Output the [X, Y] coordinate of the center of the cell containing the given text.  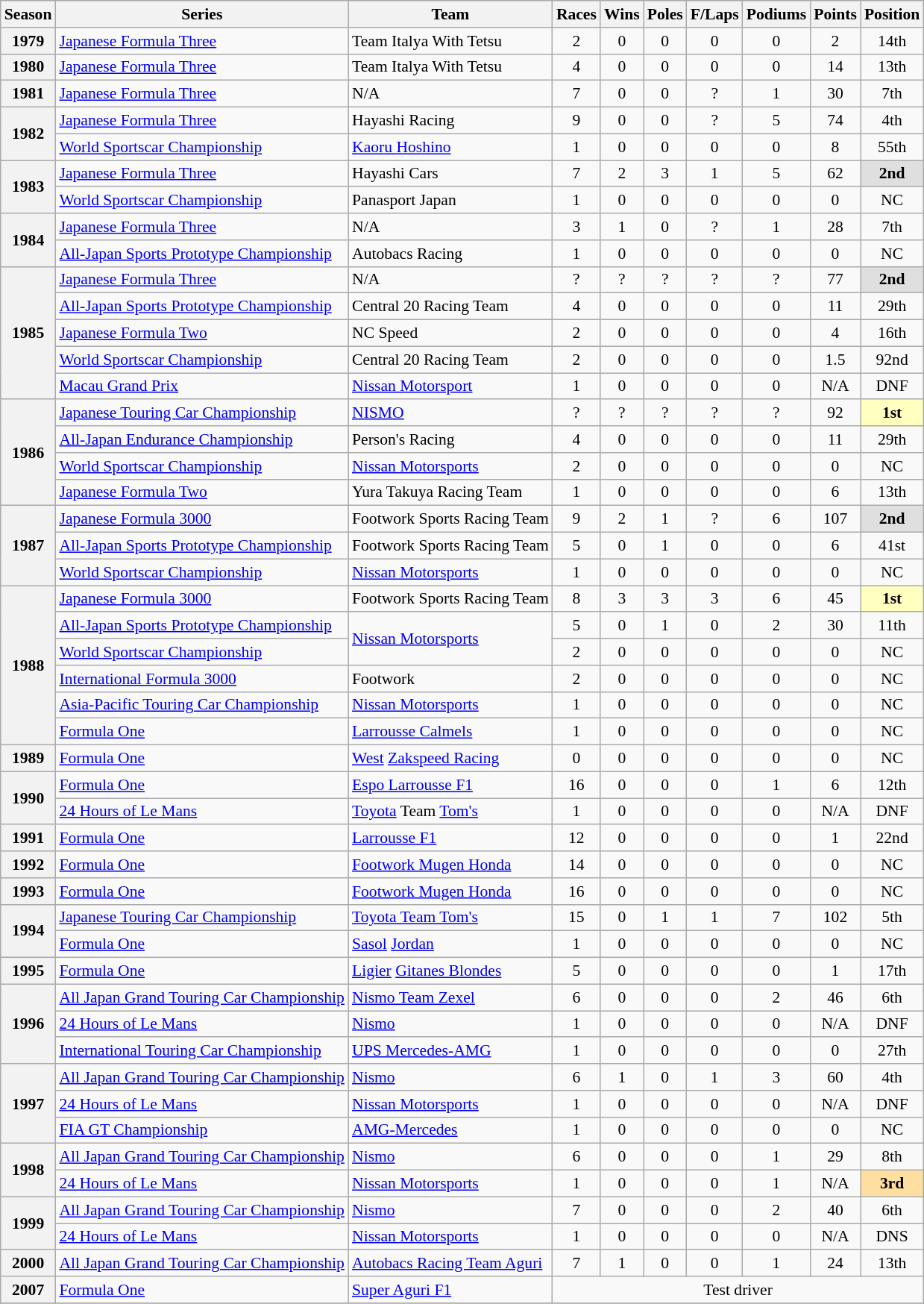
NC Speed [450, 333]
Super Aguri F1 [450, 1290]
International Touring Car Championship [201, 1051]
107 [835, 519]
International Formula 3000 [201, 679]
1980 [28, 67]
60 [835, 1077]
UPS Mercedes-AMG [450, 1051]
AMG-Mercedes [450, 1130]
Macau Grand Prix [201, 386]
92nd [892, 360]
Poles [665, 14]
29 [835, 1157]
West Zakspeed Racing [450, 759]
Wins [622, 14]
41st [892, 546]
92 [835, 413]
1986 [28, 453]
Larrousse Calmels [450, 732]
Nissan Motorsport [450, 386]
FIA GT Championship [201, 1130]
1998 [28, 1170]
11th [892, 626]
Person's Racing [450, 439]
14th [892, 41]
62 [835, 174]
1992 [28, 865]
27th [892, 1051]
Panasport Japan [450, 201]
24 [835, 1264]
F/Laps [714, 14]
16th [892, 333]
Ligier Gitanes Blondes [450, 971]
Series [201, 14]
1990 [28, 798]
1999 [28, 1223]
Podiums [777, 14]
102 [835, 918]
Espo Larrousse F1 [450, 785]
Races [576, 14]
Autobacs Racing [450, 254]
Team [450, 14]
All-Japan Endurance Championship [201, 439]
Footwork [450, 679]
12 [576, 838]
1.5 [835, 360]
1991 [28, 838]
1988 [28, 665]
1993 [28, 891]
15 [576, 918]
74 [835, 121]
Test driver [738, 1290]
Season [28, 14]
2007 [28, 1290]
40 [835, 1210]
Asia-Pacific Touring Car Championship [201, 705]
1983 [28, 186]
1984 [28, 240]
Yura Takuya Racing Team [450, 492]
Position [892, 14]
Nismo Team Zexel [450, 997]
1985 [28, 333]
77 [835, 280]
NISMO [450, 413]
Points [835, 14]
1982 [28, 134]
1994 [28, 931]
Kaoru Hoshino [450, 147]
1997 [28, 1104]
Hayashi Cars [450, 174]
28 [835, 227]
Larrousse F1 [450, 838]
17th [892, 971]
55th [892, 147]
46 [835, 997]
45 [835, 599]
1995 [28, 971]
8th [892, 1157]
1987 [28, 546]
5th [892, 918]
Sasol Jordan [450, 944]
1996 [28, 1024]
DNS [892, 1237]
12th [892, 785]
1979 [28, 41]
3rd [892, 1184]
Autobacs Racing Team Aguri [450, 1264]
1989 [28, 759]
Hayashi Racing [450, 121]
22nd [892, 838]
2000 [28, 1264]
1981 [28, 94]
